Scan for the cell matching the given text and deliver its (x, y) coordinate at center. 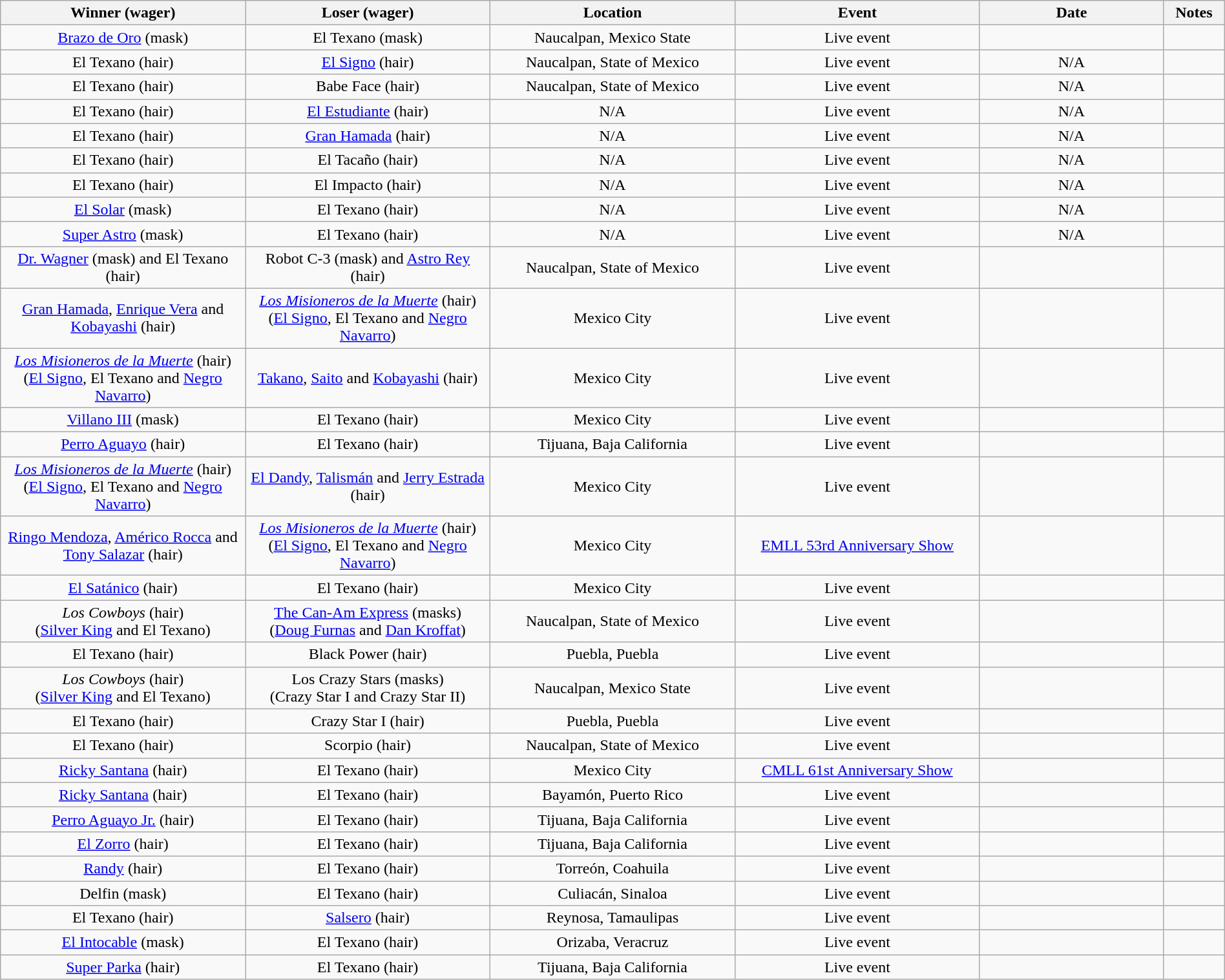
Villano III (mask) (123, 420)
El Tacaño (hair) (368, 160)
El Intocable (mask) (123, 943)
El Dandy, Talismán and Jerry Estrada (hair) (368, 486)
Black Power (hair) (368, 654)
El Texano (mask) (368, 37)
Delfin (mask) (123, 893)
Ringo Mendoza, Américo Rocca and Tony Salazar (hair) (123, 546)
El Satánico (hair) (123, 588)
Super Astro (mask) (123, 234)
Location (612, 13)
EMLL 53rd Anniversary Show (857, 546)
CMLL 61st Anniversary Show (857, 770)
Date (1071, 13)
Los Crazy Stars (masks)(Crazy Star I and Crazy Star II) (368, 687)
Gran Hamada (hair) (368, 136)
Orizaba, Veracruz (612, 943)
El Impacto (hair) (368, 185)
Culiacán, Sinaloa (612, 893)
Reynosa, Tamaulipas (612, 918)
El Zorro (hair) (123, 844)
Bayamón, Puerto Rico (612, 795)
Event (857, 13)
Brazo de Oro (mask) (123, 37)
Robot C-3 (mask) and Astro Rey (hair) (368, 267)
Randy (hair) (123, 868)
Salsero (hair) (368, 918)
Scorpio (hair) (368, 745)
Winner (wager) (123, 13)
Crazy Star I (hair) (368, 721)
Loser (wager) (368, 13)
Notes (1194, 13)
El Signo (hair) (368, 62)
Perro Aguayo (hair) (123, 444)
Super Parka (hair) (123, 967)
Dr. Wagner (mask) and El Texano (hair) (123, 267)
Takano, Saito and Kobayashi (hair) (368, 377)
El Solar (mask) (123, 209)
Babe Face (hair) (368, 87)
Torreón, Coahuila (612, 868)
Gran Hamada, Enrique Vera and Kobayashi (hair) (123, 318)
The Can-Am Express (masks)(Doug Furnas and Dan Kroffat) (368, 621)
Perro Aguayo Jr. (hair) (123, 819)
El Estudiante (hair) (368, 111)
